Extract the (x, y) coordinate from the center of the cell holding the provided text.  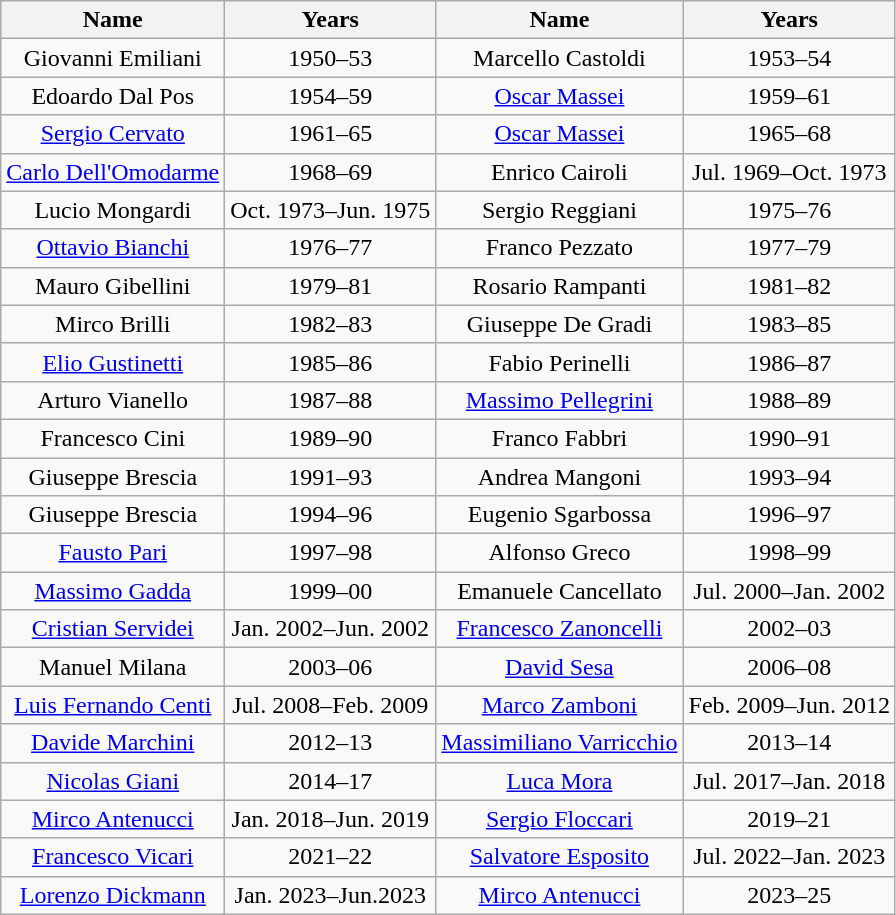
Sergio Reggiani (560, 210)
Lucio Mongardi (113, 210)
Fausto Pari (113, 553)
Jan. 2023–Jun.2023 (330, 895)
Mauro Gibellini (113, 286)
1996–97 (789, 515)
Giovanni Emiliani (113, 58)
1983–85 (789, 324)
Luca Mora (560, 781)
2014–17 (330, 781)
Jul. 1969–Oct. 1973 (789, 172)
Francesco Zanoncelli (560, 629)
Feb. 2009–Jun. 2012 (789, 705)
2006–08 (789, 667)
1981–82 (789, 286)
Ottavio Bianchi (113, 248)
Sergio Cervato (113, 134)
Jul. 2008–Feb. 2009 (330, 705)
1982–83 (330, 324)
Emanuele Cancellato (560, 591)
2013–14 (789, 743)
Edoardo Dal Pos (113, 96)
Francesco Cini (113, 438)
Massimo Gadda (113, 591)
Lorenzo Dickmann (113, 895)
2019–21 (789, 819)
2012–13 (330, 743)
1950–53 (330, 58)
2023–25 (789, 895)
1985–86 (330, 362)
1979–81 (330, 286)
1991–93 (330, 477)
1990–91 (789, 438)
Salvatore Esposito (560, 857)
1994–96 (330, 515)
1999–00 (330, 591)
Arturo Vianello (113, 400)
Luis Fernando Centi (113, 705)
Marcello Castoldi (560, 58)
1954–59 (330, 96)
Sergio Floccari (560, 819)
Elio Gustinetti (113, 362)
1997–98 (330, 553)
1961–65 (330, 134)
Nicolas Giani (113, 781)
Enrico Cairoli (560, 172)
2002–03 (789, 629)
2021–22 (330, 857)
Massimiliano Varricchio (560, 743)
Giuseppe De Gradi (560, 324)
Jan. 2018–Jun. 2019 (330, 819)
1987–88 (330, 400)
Cristian Servidei (113, 629)
1988–89 (789, 400)
Rosario Rampanti (560, 286)
Jan. 2002–Jun. 2002 (330, 629)
Massimo Pellegrini (560, 400)
Andrea Mangoni (560, 477)
Franco Pezzato (560, 248)
Francesco Vicari (113, 857)
Manuel Milana (113, 667)
1998–99 (789, 553)
Oct. 1973–Jun. 1975 (330, 210)
Jul. 2017–Jan. 2018 (789, 781)
Fabio Perinelli (560, 362)
Jul. 2000–Jan. 2002 (789, 591)
1986–87 (789, 362)
1993–94 (789, 477)
Carlo Dell'Omodarme (113, 172)
Alfonso Greco (560, 553)
Mirco Brilli (113, 324)
David Sesa (560, 667)
1976–77 (330, 248)
1975–76 (789, 210)
1965–68 (789, 134)
1977–79 (789, 248)
1989–90 (330, 438)
Franco Fabbri (560, 438)
Marco Zamboni (560, 705)
Eugenio Sgarbossa (560, 515)
Davide Marchini (113, 743)
1968–69 (330, 172)
Jul. 2022–Jan. 2023 (789, 857)
1953–54 (789, 58)
1959–61 (789, 96)
2003–06 (330, 667)
